Determine the (X, Y) coordinate at the center of the cell enclosing the given text.  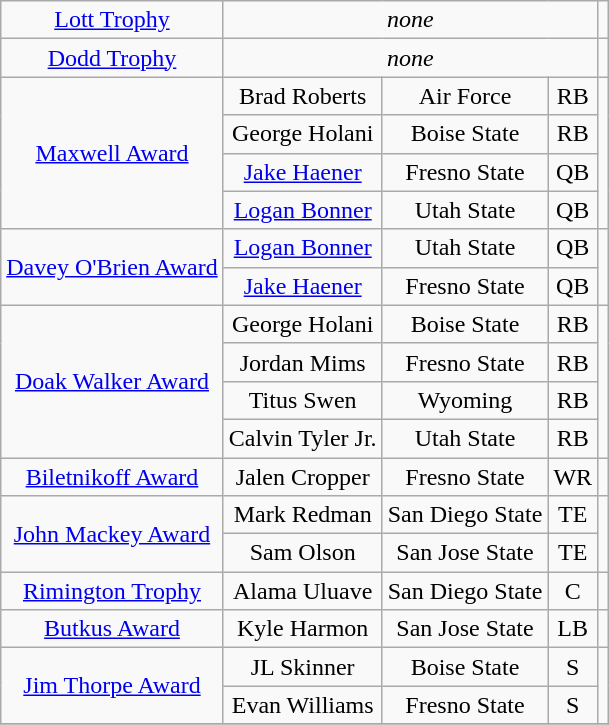
JL Skinner (302, 667)
WR (573, 477)
Davey O'Brien Award (112, 267)
Brad Roberts (302, 96)
Doak Walker Award (112, 381)
Jordan Mims (302, 362)
Biletnikoff Award (112, 477)
Alama Uluave (302, 591)
Kyle Harmon (302, 629)
Sam Olson (302, 553)
Wyoming (465, 400)
John Mackey Award (112, 534)
Calvin Tyler Jr. (302, 438)
Maxwell Award (112, 153)
Dodd Trophy (112, 58)
Mark Redman (302, 515)
Jim Thorpe Award (112, 686)
LB (573, 629)
Titus Swen (302, 400)
Butkus Award (112, 629)
Air Force (465, 96)
Jalen Cropper (302, 477)
Lott Trophy (112, 20)
Rimington Trophy (112, 591)
C (573, 591)
Evan Williams (302, 705)
